From the cell containing the given text, extract its center point as [X, Y] coordinate. 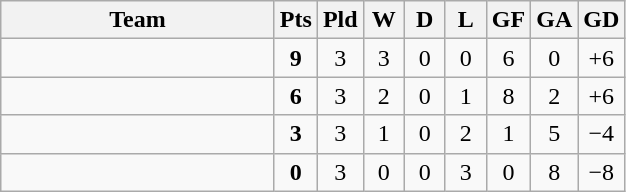
D [424, 20]
L [466, 20]
5 [554, 134]
−4 [602, 134]
Pld [340, 20]
Pts [296, 20]
GD [602, 20]
W [384, 20]
Team [138, 20]
GA [554, 20]
GF [508, 20]
−8 [602, 172]
9 [296, 58]
